Locate the cell with the specified text and output its [x, y] center coordinate. 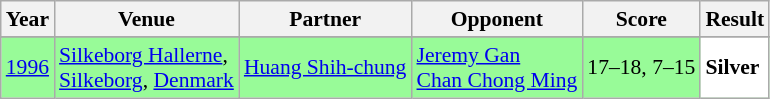
Silver [734, 68]
Year [28, 19]
Result [734, 19]
1996 [28, 68]
Silkeborg Hallerne,Silkeborg, Denmark [146, 68]
17–18, 7–15 [641, 68]
Partner [326, 19]
Score [641, 19]
Venue [146, 19]
Opponent [496, 19]
Huang Shih-chung [326, 68]
Jeremy Gan Chan Chong Ming [496, 68]
